Extract the [X, Y] coordinate from the center of the cell holding the provided text.  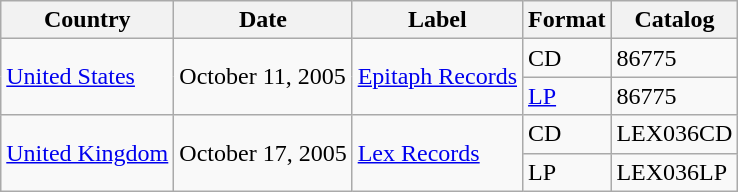
October 17, 2005 [263, 153]
Epitaph Records [437, 77]
October 11, 2005 [263, 77]
Label [437, 20]
Catalog [674, 20]
LEX036CD [674, 134]
Country [88, 20]
Lex Records [437, 153]
Date [263, 20]
United States [88, 77]
Format [567, 20]
LEX036LP [674, 172]
United Kingdom [88, 153]
